Return the (x, y) coordinate for the center point of the cell that contains the specified text.  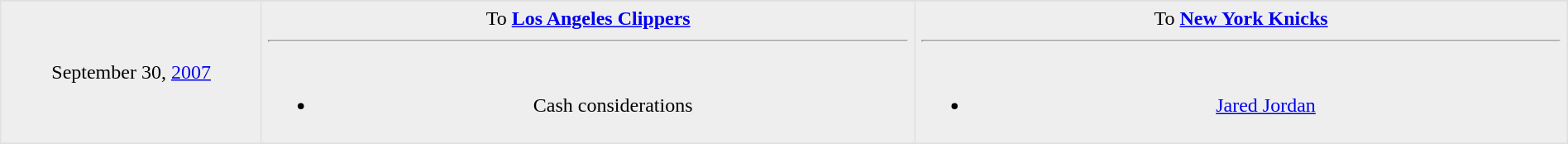
To Los Angeles ClippersCash considerations (587, 72)
To New York KnicksJared Jordan (1241, 72)
September 30, 2007 (131, 72)
